Search for the cell housing the specified text and yield its [X, Y] center coordinate. 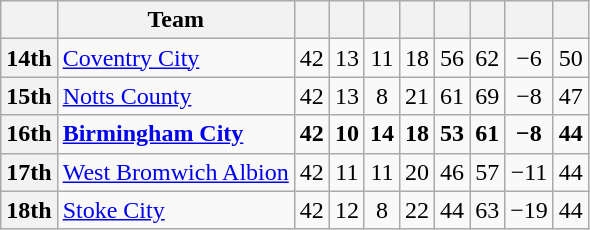
−6 [530, 58]
56 [452, 58]
12 [346, 210]
14th [29, 58]
10 [346, 134]
15th [29, 96]
22 [416, 210]
47 [570, 96]
53 [452, 134]
West Bromwich Albion [176, 172]
18th [29, 210]
57 [488, 172]
Stoke City [176, 210]
Notts County [176, 96]
−11 [530, 172]
46 [452, 172]
17th [29, 172]
Team [176, 20]
63 [488, 210]
50 [570, 58]
−19 [530, 210]
69 [488, 96]
14 [382, 134]
20 [416, 172]
21 [416, 96]
62 [488, 58]
Birmingham City [176, 134]
Coventry City [176, 58]
16th [29, 134]
